Return the (x, y) coordinate for the center point of the cell that contains the specified text.  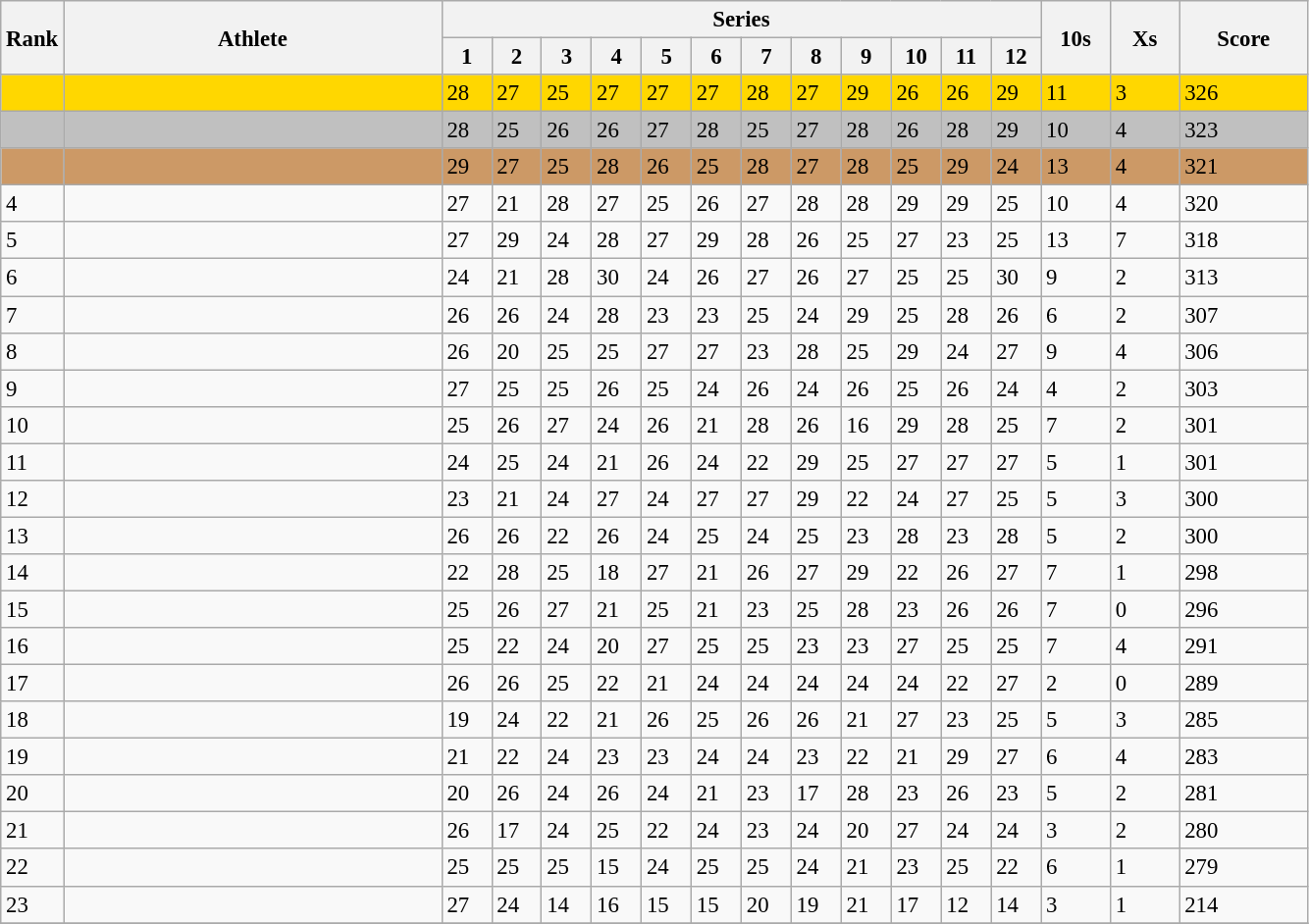
303 (1244, 388)
279 (1244, 868)
285 (1244, 720)
321 (1244, 167)
280 (1244, 831)
281 (1244, 794)
289 (1244, 684)
318 (1244, 240)
Rank (32, 37)
313 (1244, 278)
Series (742, 20)
296 (1244, 609)
214 (1244, 904)
320 (1244, 204)
Athlete (253, 37)
Xs (1144, 37)
306 (1244, 351)
323 (1244, 130)
283 (1244, 757)
291 (1244, 646)
Score (1244, 37)
298 (1244, 573)
10s (1075, 37)
307 (1244, 315)
326 (1244, 93)
